Find where the given text appears and provide that cell's center as (x, y) coordinate. 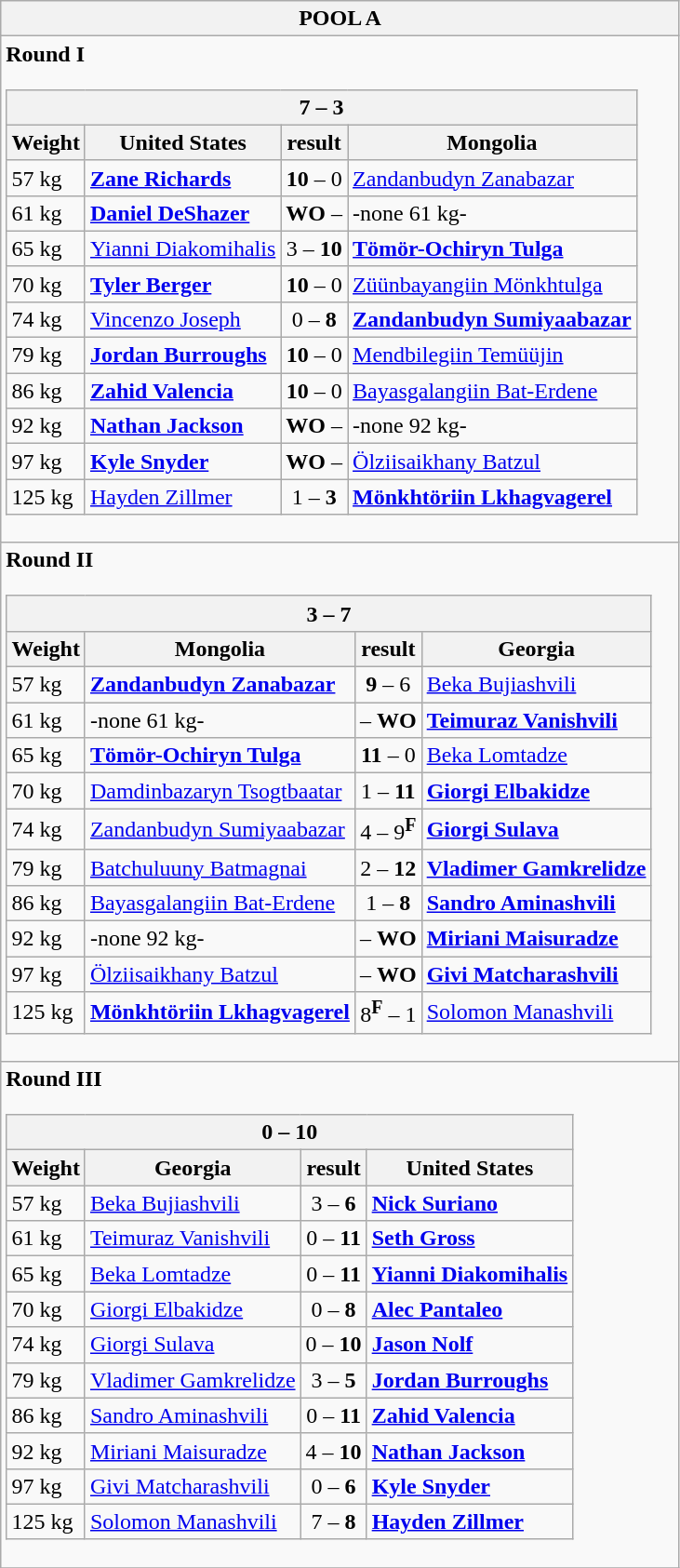
Mendbilegiin Temüüjin (493, 355)
7 – 3 (322, 107)
2 – 12 (388, 867)
Daniel DeShazer (182, 213)
1 – 3 (314, 497)
POOL A (340, 19)
Seth Gross (470, 1239)
Züünbayangiin Mönkhtulga (493, 284)
Damdinbazaryn Tsogtbaatar (220, 791)
9 – 6 (388, 685)
4 – 10 (333, 1451)
1 – 11 (388, 791)
Zane Richards (182, 178)
Nick Suriano (470, 1203)
0 – 6 (333, 1486)
1 – 8 (388, 903)
Batchuluuny Batmagnai (220, 867)
4 – 9F (388, 830)
7 – 8 (333, 1521)
Alec Pantaleo (470, 1309)
3 – 6 (333, 1203)
8F – 1 (388, 1012)
Jason Nolf (470, 1345)
11 – 0 (388, 756)
3 – 10 (314, 248)
Vincenzo Joseph (182, 319)
Tyler Berger (182, 284)
3 – 5 (333, 1380)
3 – 7 (329, 613)
